Locate the cell with the specified text and output its [x, y] center coordinate. 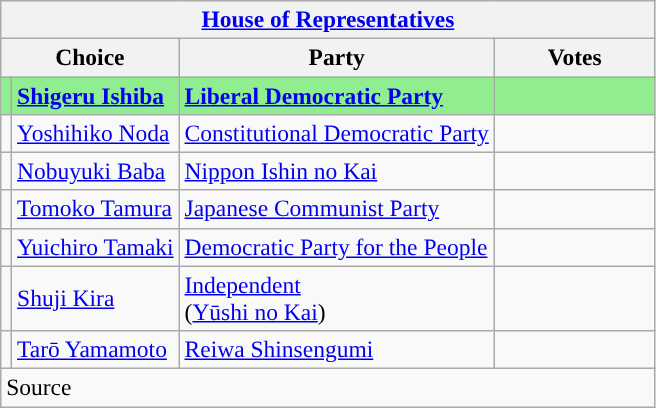
House of Representatives [328, 19]
Japanese Communist Party [336, 209]
Shigeru Ishiba [96, 95]
Tarō Yamamoto [96, 349]
Shuji Kira [96, 298]
Constitutional Democratic Party [336, 133]
Choice [90, 57]
Democratic Party for the People [336, 247]
Source [328, 387]
Yuichiro Tamaki [96, 247]
Yoshihiko Noda [96, 133]
Party [336, 57]
Independent(Yūshi no Kai) [336, 298]
Tomoko Tamura [96, 209]
Votes [574, 57]
Nippon Ishin no Kai [336, 171]
Liberal Democratic Party [336, 95]
Nobuyuki Baba [96, 171]
Reiwa Shinsengumi [336, 349]
